Determine the [X, Y] coordinate at the center of the cell enclosing the given text.  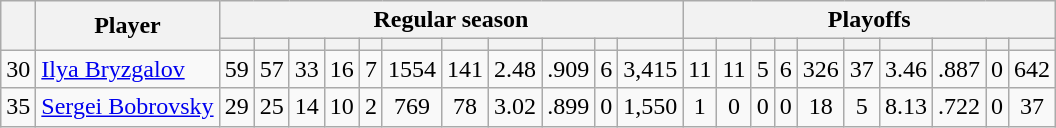
14 [306, 107]
33 [306, 69]
.909 [568, 69]
Ilya Bryzgalov [128, 69]
18 [820, 107]
1,550 [650, 107]
.887 [958, 69]
57 [272, 69]
326 [820, 69]
Regular season [451, 20]
7 [370, 69]
29 [236, 107]
25 [272, 107]
3.02 [516, 107]
30 [18, 69]
1 [700, 107]
78 [464, 107]
8.13 [906, 107]
3.46 [906, 69]
.722 [958, 107]
.899 [568, 107]
35 [18, 107]
10 [342, 107]
Playoffs [870, 20]
1554 [412, 69]
Player [128, 26]
2.48 [516, 69]
141 [464, 69]
642 [1032, 69]
2 [370, 107]
59 [236, 69]
16 [342, 69]
Sergei Bobrovsky [128, 107]
3,415 [650, 69]
769 [412, 107]
